Scan for the cell matching the given text and deliver its (x, y) coordinate at center. 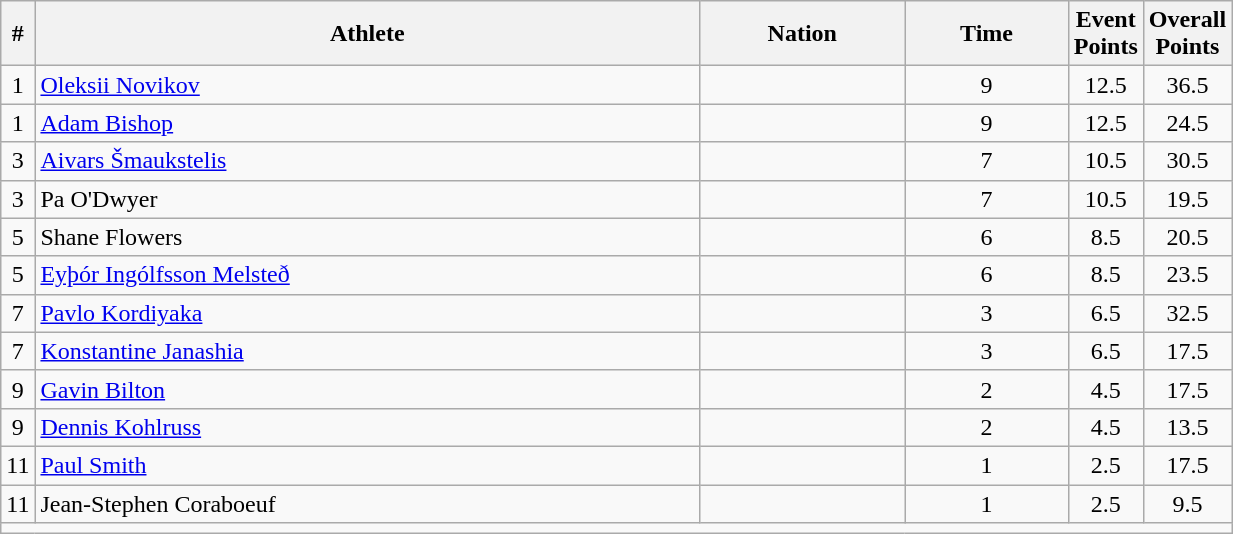
Dennis Kohlruss (368, 427)
Adam Bishop (368, 123)
Pavlo Kordiyaka (368, 313)
20.5 (1187, 237)
Aivars Šmaukstelis (368, 161)
Shane Flowers (368, 237)
30.5 (1187, 161)
Oleksii Novikov (368, 85)
Paul Smith (368, 465)
32.5 (1187, 313)
Gavin Bilton (368, 389)
9.5 (1187, 503)
Nation (802, 34)
19.5 (1187, 199)
24.5 (1187, 123)
Event Points (1106, 34)
13.5 (1187, 427)
Konstantine Janashia (368, 351)
36.5 (1187, 85)
23.5 (1187, 275)
# (18, 34)
Eyþór Ingólfsson Melsteð (368, 275)
Athlete (368, 34)
Pa O'Dwyer (368, 199)
Overall Points (1187, 34)
Time (986, 34)
Jean-Stephen Coraboeuf (368, 503)
